Pinpoint the cell where the given text exists, returning its [x, y] midpoint coordinate. 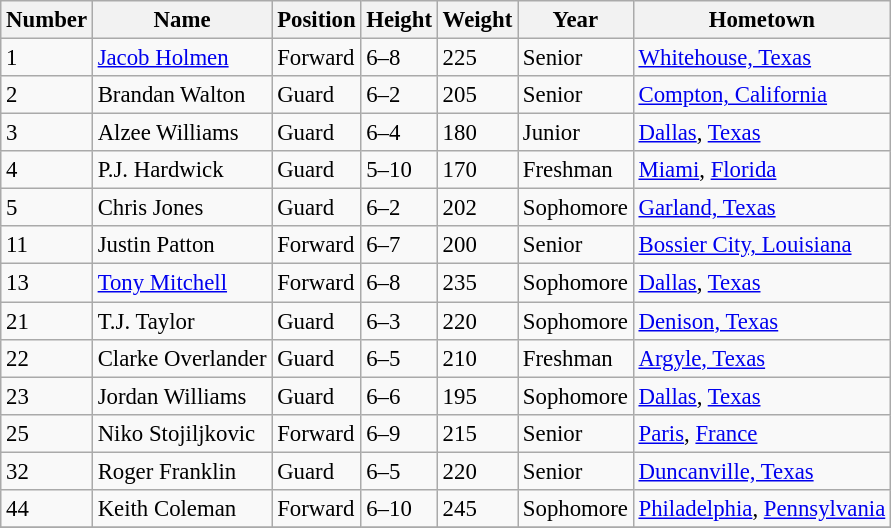
Height [399, 20]
Chris Jones [182, 208]
Junior [576, 133]
5–10 [399, 170]
6–9 [399, 433]
210 [477, 358]
Philadelphia, Pennsylvania [762, 509]
T.J. Taylor [182, 321]
Jacob Holmen [182, 58]
6–7 [399, 245]
11 [47, 245]
Alzee Williams [182, 133]
32 [47, 471]
235 [477, 283]
Number [47, 20]
Bossier City, Louisiana [762, 245]
Tony Mitchell [182, 283]
Denison, Texas [762, 321]
Jordan Williams [182, 396]
245 [477, 509]
Niko Stojiljkovic [182, 433]
Clarke Overlander [182, 358]
205 [477, 95]
Hometown [762, 20]
Weight [477, 20]
200 [477, 245]
Duncanville, Texas [762, 471]
Argyle, Texas [762, 358]
195 [477, 396]
25 [47, 433]
6–6 [399, 396]
44 [47, 509]
Position [316, 20]
180 [477, 133]
6–4 [399, 133]
215 [477, 433]
Year [576, 20]
6–3 [399, 321]
Keith Coleman [182, 509]
170 [477, 170]
Justin Patton [182, 245]
Garland, Texas [762, 208]
2 [47, 95]
23 [47, 396]
13 [47, 283]
5 [47, 208]
6–10 [399, 509]
4 [47, 170]
202 [477, 208]
Roger Franklin [182, 471]
Name [182, 20]
Paris, France [762, 433]
22 [47, 358]
225 [477, 58]
Miami, Florida [762, 170]
P.J. Hardwick [182, 170]
Compton, California [762, 95]
21 [47, 321]
3 [47, 133]
Brandan Walton [182, 95]
Whitehouse, Texas [762, 58]
1 [47, 58]
